Detect which cell encompasses the target text, then output its [x, y] center coordinate. 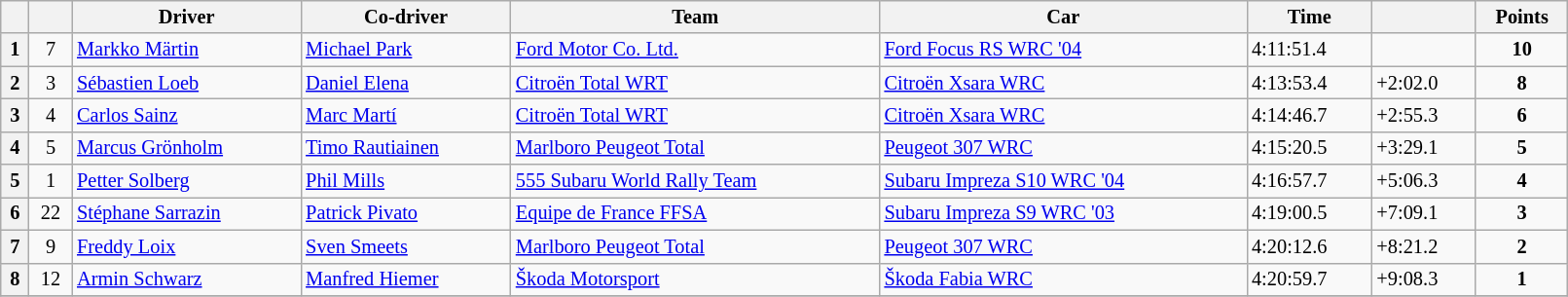
Driver [187, 17]
9 [51, 246]
+7:09.1 [1423, 213]
555 Subaru World Rally Team [695, 181]
Team [695, 17]
4:16:57.7 [1309, 181]
4:14:46.7 [1309, 115]
Co-driver [406, 17]
+8:21.2 [1423, 246]
Marc Martí [406, 115]
Marcus Grönholm [187, 148]
4:15:20.5 [1309, 148]
+5:06.3 [1423, 181]
Škoda Motorsport [695, 279]
12 [51, 279]
Sven Smeets [406, 246]
Daniel Elena [406, 83]
Points [1521, 17]
4:20:59.7 [1309, 279]
Ford Motor Co. Ltd. [695, 50]
+2:02.0 [1423, 83]
Stéphane Sarrazin [187, 213]
+2:55.3 [1423, 115]
Car [1063, 17]
Michael Park [406, 50]
10 [1521, 50]
Subaru Impreza S9 WRC '03 [1063, 213]
4:19:00.5 [1309, 213]
Škoda Fabia WRC [1063, 279]
Equipe de France FFSA [695, 213]
Petter Solberg [187, 181]
Carlos Sainz [187, 115]
4:13:53.4 [1309, 83]
4:20:12.6 [1309, 246]
Subaru Impreza S10 WRC '04 [1063, 181]
22 [51, 213]
Timo Rautiainen [406, 148]
+3:29.1 [1423, 148]
Ford Focus RS WRC '04 [1063, 50]
4:11:51.4 [1309, 50]
Armin Schwarz [187, 279]
Time [1309, 17]
Patrick Pivato [406, 213]
Phil Mills [406, 181]
Sébastien Loeb [187, 83]
Freddy Loix [187, 246]
Markko Märtin [187, 50]
Manfred Hiemer [406, 279]
+9:08.3 [1423, 279]
